Return [x, y] of the center of cell containing provided text 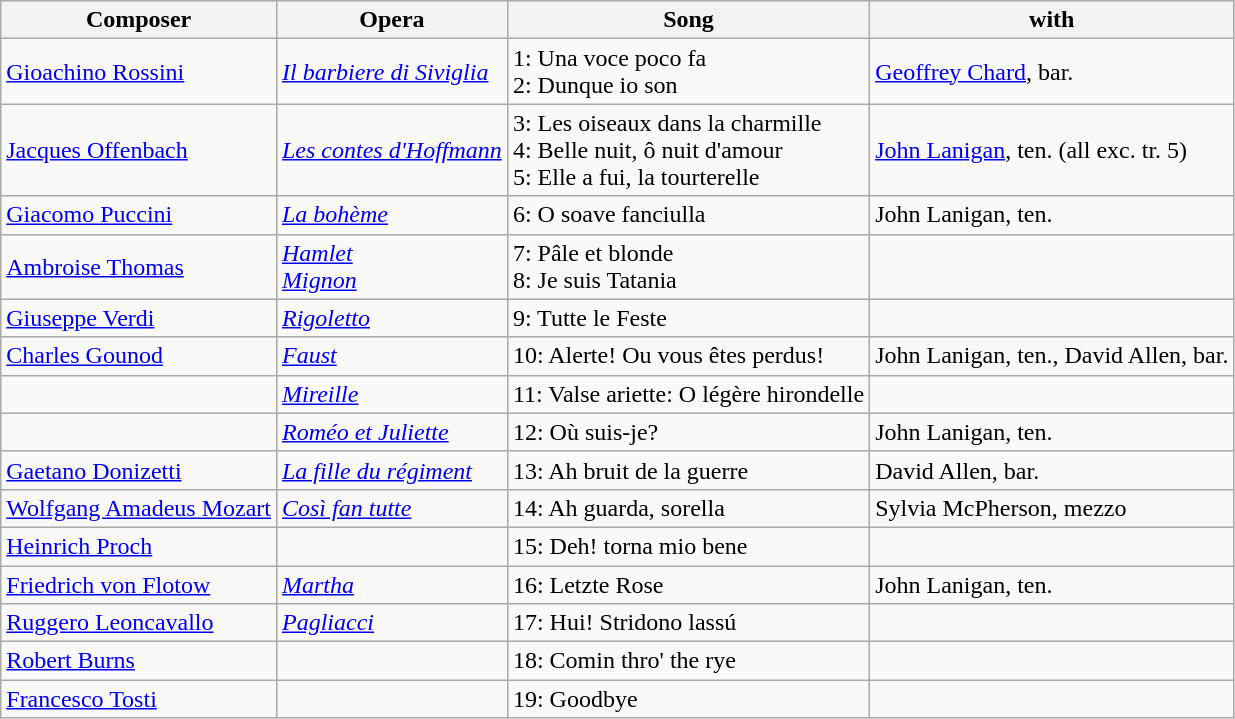
19: Goodbye [688, 699]
David Allen, bar. [1052, 470]
Song [688, 20]
Heinrich Proch [139, 546]
Faust [392, 356]
Gioachino Rossini [139, 72]
with [1052, 20]
14: Ah guarda, sorella [688, 508]
Roméo et Juliette [392, 432]
Francesco Tosti [139, 699]
Friedrich von Flotow [139, 585]
9: Tutte le Feste [688, 318]
Ambroise Thomas [139, 266]
Composer [139, 20]
Mireille [392, 394]
HamletMignon [392, 266]
Les contes d'Hoffmann [392, 150]
16: Letzte Rose [688, 585]
Wolfgang Amadeus Mozart [139, 508]
Giacomo Puccini [139, 215]
La fille du régiment [392, 470]
Così fan tutte [392, 508]
Jacques Offenbach [139, 150]
17: Hui! Stridono lassú [688, 623]
Robert Burns [139, 661]
11: Valse ariette: O légère hirondelle [688, 394]
13: Ah bruit de la guerre [688, 470]
12: Où suis-je? [688, 432]
Il barbiere di Siviglia [392, 72]
1: Una voce poco fa2: Dunque io son [688, 72]
Ruggero Leoncavallo [139, 623]
Geoffrey Chard, bar. [1052, 72]
Gaetano Donizetti [139, 470]
Opera [392, 20]
15: Deh! torna mio bene [688, 546]
Rigoletto [392, 318]
7: Pâle et blonde8: Je suis Tatania [688, 266]
John Lanigan, ten., David Allen, bar. [1052, 356]
Charles Gounod [139, 356]
Pagliacci [392, 623]
10: Alerte! Ou vous êtes perdus! [688, 356]
La bohème [392, 215]
3: Les oiseaux dans la charmille4: Belle nuit, ô nuit d'amour5: Elle a fui, la tourterelle [688, 150]
6: O soave fanciulla [688, 215]
John Lanigan, ten. (all exc. tr. 5) [1052, 150]
Martha [392, 585]
Sylvia McPherson, mezzo [1052, 508]
Giuseppe Verdi [139, 318]
18: Comin thro' the rye [688, 661]
